Detect which cell encompasses the target text, then output its [x, y] center coordinate. 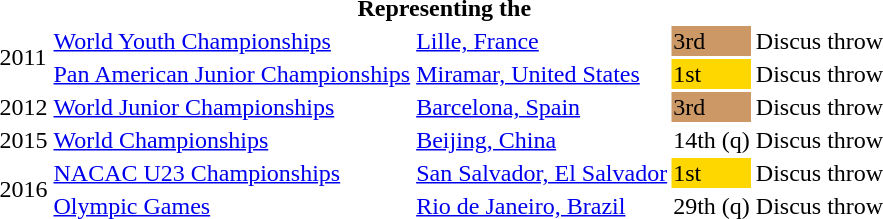
Lille, France [542, 41]
NACAC U23 Championships [232, 173]
World Junior Championships [232, 107]
Pan American Junior Championships [232, 74]
San Salvador, El Salvador [542, 173]
Beijing, China [542, 140]
14th (q) [712, 140]
Barcelona, Spain [542, 107]
World Youth Championships [232, 41]
World Championships [232, 140]
Miramar, United States [542, 74]
